Return the (x, y) coordinate for the center point of the cell that contains the specified text.  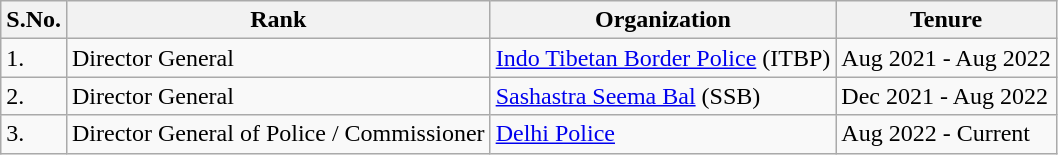
Sashastra Seema Bal (SSB) (663, 96)
Rank (278, 20)
S.No. (34, 20)
2. (34, 96)
3. (34, 134)
Aug 2021 - Aug 2022 (946, 58)
1. (34, 58)
Tenure (946, 20)
Indo Tibetan Border Police (ITBP) (663, 58)
Dec 2021 - Aug 2022 (946, 96)
Organization (663, 20)
Aug 2022 - Current (946, 134)
Delhi Police (663, 134)
Director General of Police / Commissioner (278, 134)
